Return [X, Y] of the center of cell containing provided text 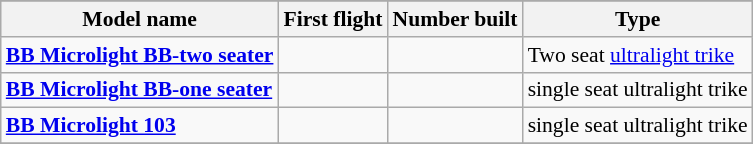
Type [638, 19]
BB Microlight BB-two seater [140, 55]
Model name [140, 19]
Number built [456, 19]
BB Microlight 103 [140, 126]
BB Microlight BB-one seater [140, 90]
First flight [332, 19]
Two seat ultralight trike [638, 55]
